For the text-containing cell, return its midpoint in (X, Y) coordinate format. 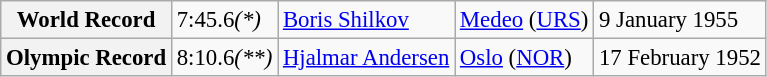
7:45.6(*) (224, 20)
Hjalmar Andersen (366, 58)
Boris Shilkov (366, 20)
9 January 1955 (680, 20)
8:10.6(**) (224, 58)
17 February 1952 (680, 58)
Olympic Record (86, 58)
World Record (86, 20)
Oslo (NOR) (524, 58)
Medeo (URS) (524, 20)
